Return the [x, y] coordinate for the center point of the cell that contains the specified text.  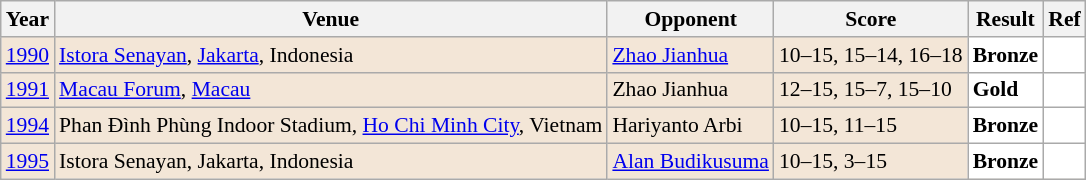
1990 [28, 55]
10–15, 3–15 [871, 162]
10–15, 15–14, 16–18 [871, 55]
12–15, 15–7, 15–10 [871, 90]
1994 [28, 126]
Ref [1064, 19]
Phan Đình Phùng Indoor Stadium, Ho Chi Minh City, Vietnam [330, 126]
Alan Budikusuma [690, 162]
10–15, 11–15 [871, 126]
Macau Forum, Macau [330, 90]
1991 [28, 90]
Score [871, 19]
1995 [28, 162]
Gold [1006, 90]
Venue [330, 19]
Result [1006, 19]
Year [28, 19]
Hariyanto Arbi [690, 126]
Opponent [690, 19]
